Provide the [x, y] coordinate of the cell's center where the given text is located.  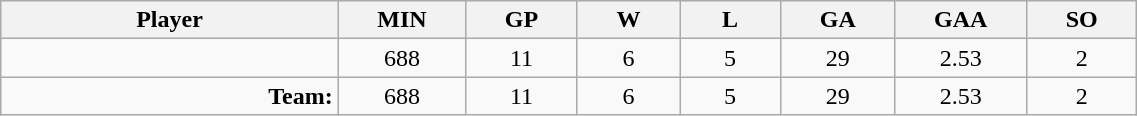
GP [522, 20]
SO [1081, 20]
Player [170, 20]
L [730, 20]
GA [838, 20]
Team: [170, 96]
W [628, 20]
GAA [961, 20]
MIN [402, 20]
